Capture the cell that displays the provided text and extract its [x, y] central coordinate. 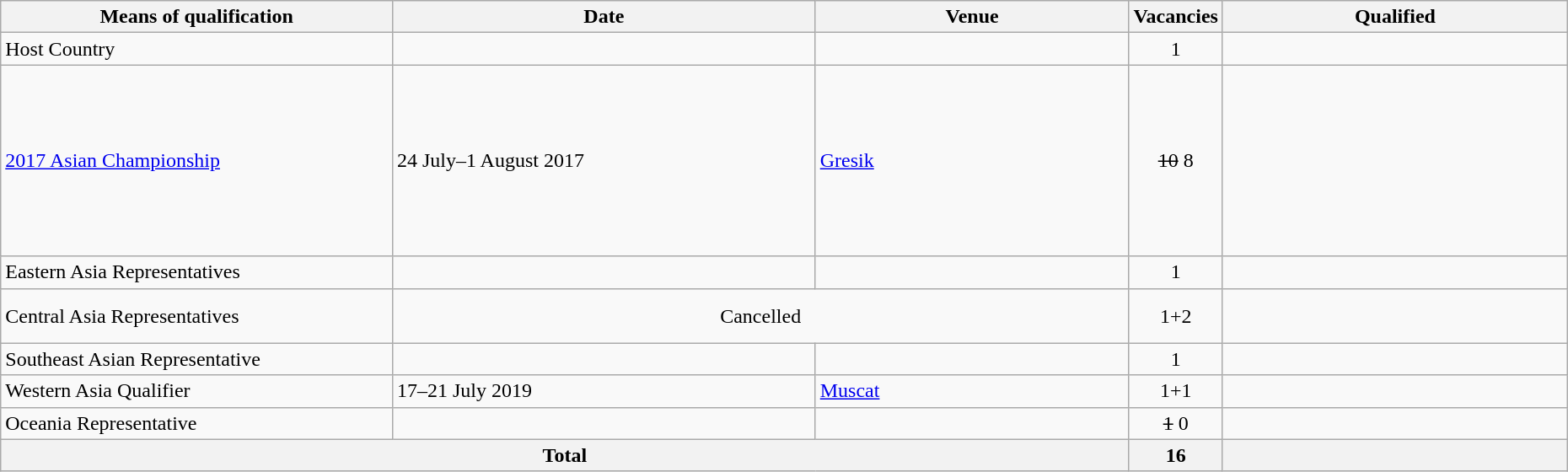
Date [604, 17]
Oceania Representative [197, 423]
1+1 [1176, 391]
Means of qualification [197, 17]
Western Asia Qualifier [197, 391]
Central Asia Representatives [197, 315]
Host Country [197, 49]
2017 Asian Championship [197, 160]
1 0 [1176, 423]
Southeast Asian Representative [197, 359]
16 [1176, 455]
Gresik [972, 160]
17–21 July 2019 [604, 391]
Total [565, 455]
Vacancies [1176, 17]
Qualified [1394, 17]
24 July–1 August 2017 [604, 160]
Venue [972, 17]
Eastern Asia Representatives [197, 272]
Cancelled [760, 315]
Muscat [972, 391]
10 8 [1176, 160]
1+2 [1176, 315]
